For the text-containing cell, return its midpoint in (X, Y) coordinate format. 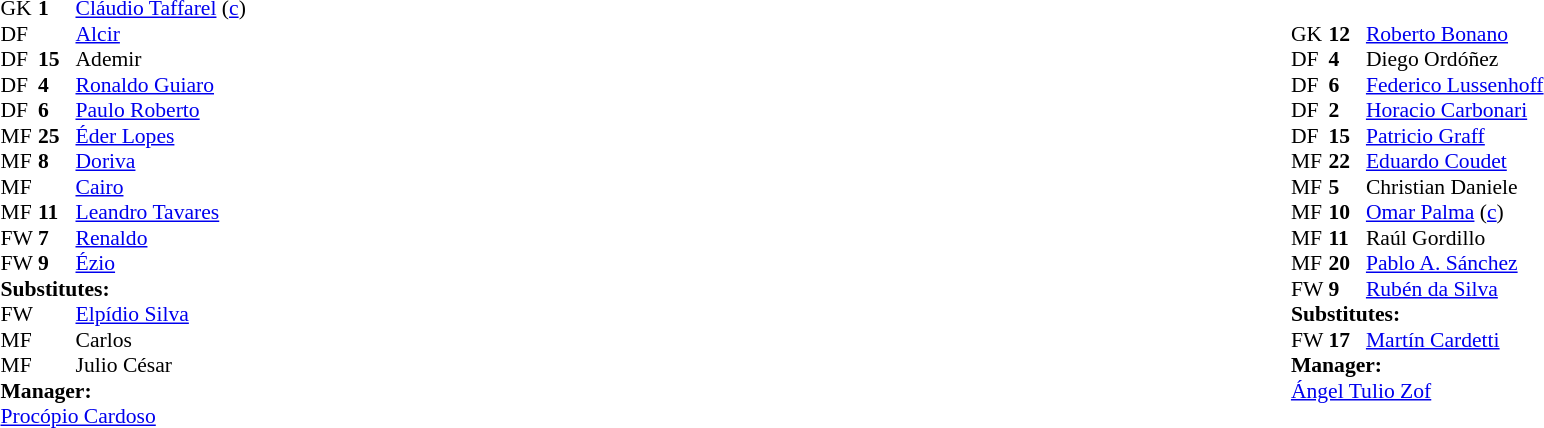
Carlos (161, 340)
5 (1347, 187)
Roberto Bonano (1455, 34)
Federico Lussenhoff (1455, 85)
Renaldo (161, 238)
Diego Ordóñez (1455, 59)
17 (1347, 340)
Eduardo Coudet (1455, 161)
Raúl Gordillo (1455, 238)
Christian Daniele (1455, 187)
25 (57, 136)
Elpídio Silva (161, 315)
Omar Palma (c) (1455, 213)
Paulo Roberto (161, 111)
12 (1347, 34)
Rubén da Silva (1455, 289)
7 (57, 238)
Cairo (161, 187)
20 (1347, 263)
2 (1347, 111)
Alcir (161, 34)
Ézio (161, 263)
GK (1310, 34)
10 (1347, 213)
Doriva (161, 161)
Éder Lopes (161, 136)
Martín Cardetti (1455, 340)
8 (57, 161)
Leandro Tavares (161, 213)
Horacio Carbonari (1455, 111)
Ángel Tulio Zof (1418, 391)
Ademir (161, 59)
22 (1347, 161)
Pablo A. Sánchez (1455, 263)
Patricio Graff (1455, 136)
Julio César (161, 365)
Ronaldo Guiaro (161, 85)
